Determine the [x, y] coordinate at the center of the cell enclosing the given text.  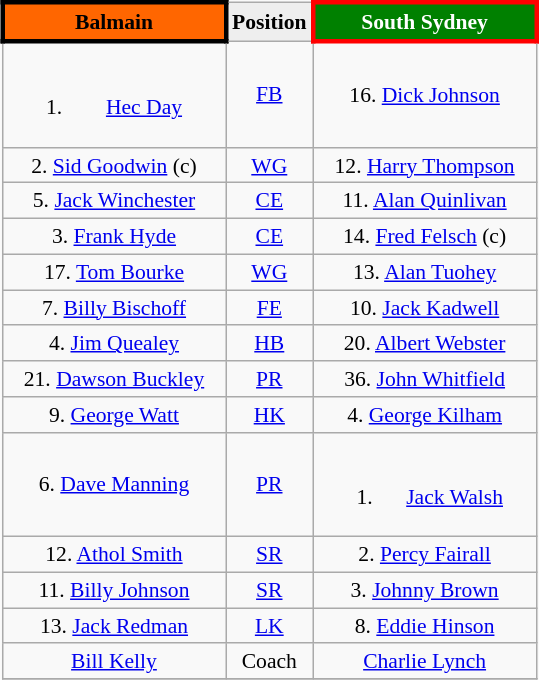
11. Alan Quinlivan [424, 201]
14. Fred Felsch (c) [424, 237]
2. Sid Goodwin (c) [114, 165]
12. Harry Thompson [424, 165]
Coach [270, 661]
3. Frank Hyde [114, 237]
12. Athol Smith [114, 555]
16. Dick Johnson [424, 94]
Bill Kelly [114, 661]
36. John Whitfield [424, 379]
FE [270, 308]
Hec Day [114, 94]
4. George Kilham [424, 415]
Charlie Lynch [424, 661]
6. Dave Manning [114, 484]
LK [270, 626]
11. Billy Johnson [114, 590]
HK [270, 415]
3. Johnny Brown [424, 590]
4. Jim Quealey [114, 343]
20. Albert Webster [424, 343]
South Sydney [424, 22]
21. Dawson Buckley [114, 379]
Position [270, 22]
10. Jack Kadwell [424, 308]
5. Jack Winchester [114, 201]
8. Eddie Hinson [424, 626]
9. George Watt [114, 415]
HB [270, 343]
7. Billy Bischoff [114, 308]
13. Jack Redman [114, 626]
2. Percy Fairall [424, 555]
Balmain [114, 22]
FB [270, 94]
13. Alan Tuohey [424, 272]
Jack Walsh [424, 484]
17. Tom Bourke [114, 272]
